Scan for the cell matching the given text and deliver its [x, y] coordinate at center. 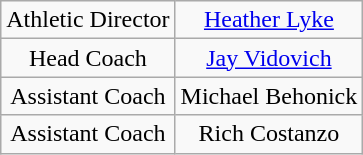
Jay Vidovich [269, 58]
Heather Lyke [269, 20]
Athletic Director [88, 20]
Head Coach [88, 58]
Rich Costanzo [269, 134]
Michael Behonick [269, 96]
